Return [X, Y] of the center of cell containing provided text 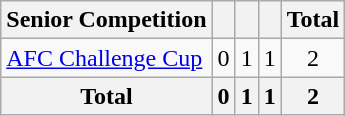
AFC Challenge Cup [106, 58]
Senior Competition [106, 20]
